Pinpoint the cell where the given text exists, returning its [X, Y] midpoint coordinate. 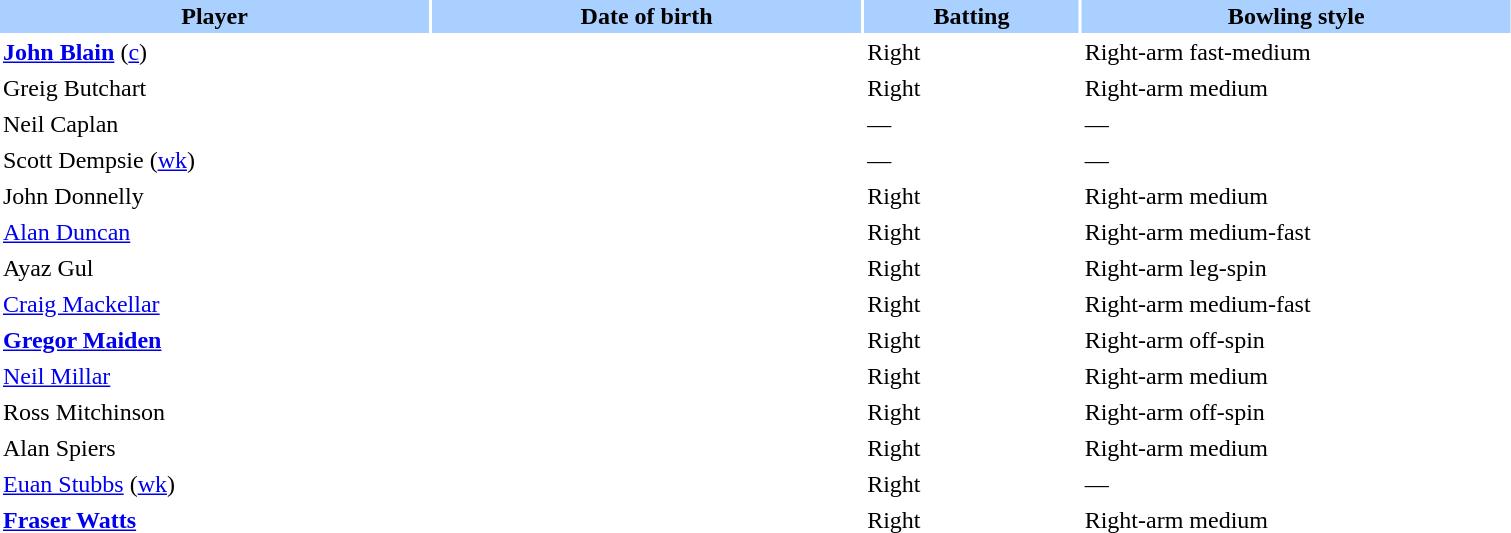
Euan Stubbs (wk) [214, 484]
Neil Caplan [214, 124]
Batting [972, 16]
Right-arm fast-medium [1296, 52]
Ross Mitchinson [214, 412]
Date of birth [646, 16]
Scott Dempsie (wk) [214, 160]
Alan Duncan [214, 232]
Bowling style [1296, 16]
Right-arm leg-spin [1296, 268]
John Blain (c) [214, 52]
Craig Mackellar [214, 304]
Neil Millar [214, 376]
Ayaz Gul [214, 268]
Player [214, 16]
John Donnelly [214, 196]
Greig Butchart [214, 88]
Gregor Maiden [214, 340]
Alan Spiers [214, 448]
